Provide the [X, Y] coordinate of the cell's center where the given text is located.  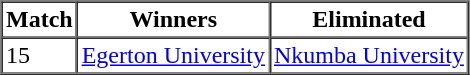
15 [40, 56]
Eliminated [368, 20]
Match [40, 20]
Winners [173, 20]
Nkumba University [368, 56]
Egerton University [173, 56]
